Output the [x, y] coordinate of the center of the cell containing the given text.  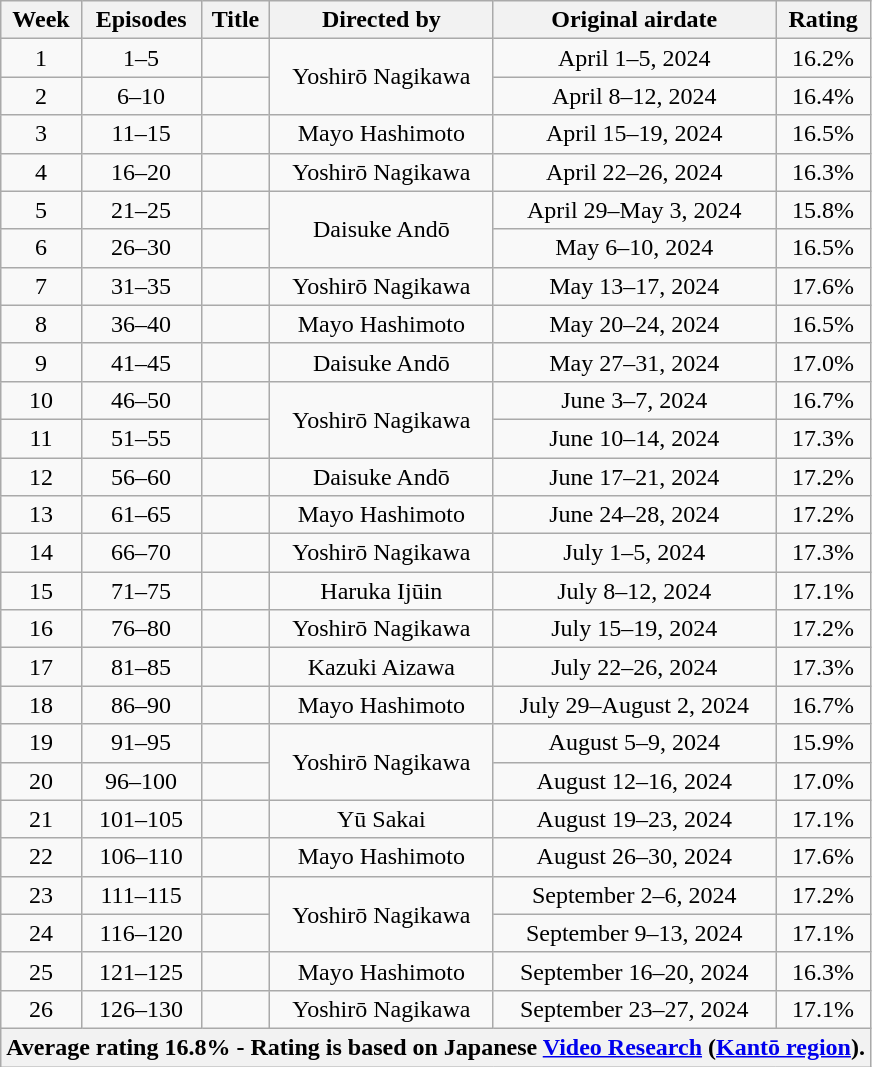
96–100 [141, 781]
20 [41, 781]
3 [41, 134]
15.9% [824, 743]
18 [41, 705]
36–40 [141, 324]
81–85 [141, 667]
19 [41, 743]
June 3–7, 2024 [634, 400]
126–130 [141, 1009]
1–5 [141, 58]
2 [41, 96]
Original airdate [634, 20]
July 22–26, 2024 [634, 667]
111–115 [141, 895]
Episodes [141, 20]
21–25 [141, 210]
7 [41, 286]
August 12–16, 2024 [634, 781]
1 [41, 58]
June 10–14, 2024 [634, 438]
14 [41, 553]
April 8–12, 2024 [634, 96]
6–10 [141, 96]
21 [41, 819]
8 [41, 324]
June 17–21, 2024 [634, 477]
76–80 [141, 629]
September 2–6, 2024 [634, 895]
12 [41, 477]
Title [236, 20]
16–20 [141, 172]
May 6–10, 2024 [634, 248]
116–120 [141, 933]
11–15 [141, 134]
July 1–5, 2024 [634, 553]
26 [41, 1009]
16.2% [824, 58]
September 23–27, 2024 [634, 1009]
Week [41, 20]
16 [41, 629]
April 22–26, 2024 [634, 172]
15.8% [824, 210]
4 [41, 172]
August 5–9, 2024 [634, 743]
22 [41, 857]
25 [41, 971]
16.4% [824, 96]
11 [41, 438]
June 24–28, 2024 [634, 515]
61–65 [141, 515]
May 13–17, 2024 [634, 286]
April 1–5, 2024 [634, 58]
121–125 [141, 971]
May 20–24, 2024 [634, 324]
106–110 [141, 857]
15 [41, 591]
17 [41, 667]
September 9–13, 2024 [634, 933]
86–90 [141, 705]
July 8–12, 2024 [634, 591]
July 15–19, 2024 [634, 629]
10 [41, 400]
Average rating 16.8% - Rating is based on Japanese Video Research (Kantō region). [436, 1047]
9 [41, 362]
31–35 [141, 286]
May 27–31, 2024 [634, 362]
Rating [824, 20]
August 26–30, 2024 [634, 857]
71–75 [141, 591]
56–60 [141, 477]
July 29–August 2, 2024 [634, 705]
Haruka Ijūin [382, 591]
46–50 [141, 400]
5 [41, 210]
26–30 [141, 248]
6 [41, 248]
Yū Sakai [382, 819]
April 29–May 3, 2024 [634, 210]
August 19–23, 2024 [634, 819]
13 [41, 515]
April 15–19, 2024 [634, 134]
24 [41, 933]
Directed by [382, 20]
23 [41, 895]
101–105 [141, 819]
41–45 [141, 362]
66–70 [141, 553]
91–95 [141, 743]
September 16–20, 2024 [634, 971]
51–55 [141, 438]
Kazuki Aizawa [382, 667]
